Scan for the cell matching the given text and deliver its (x, y) coordinate at center. 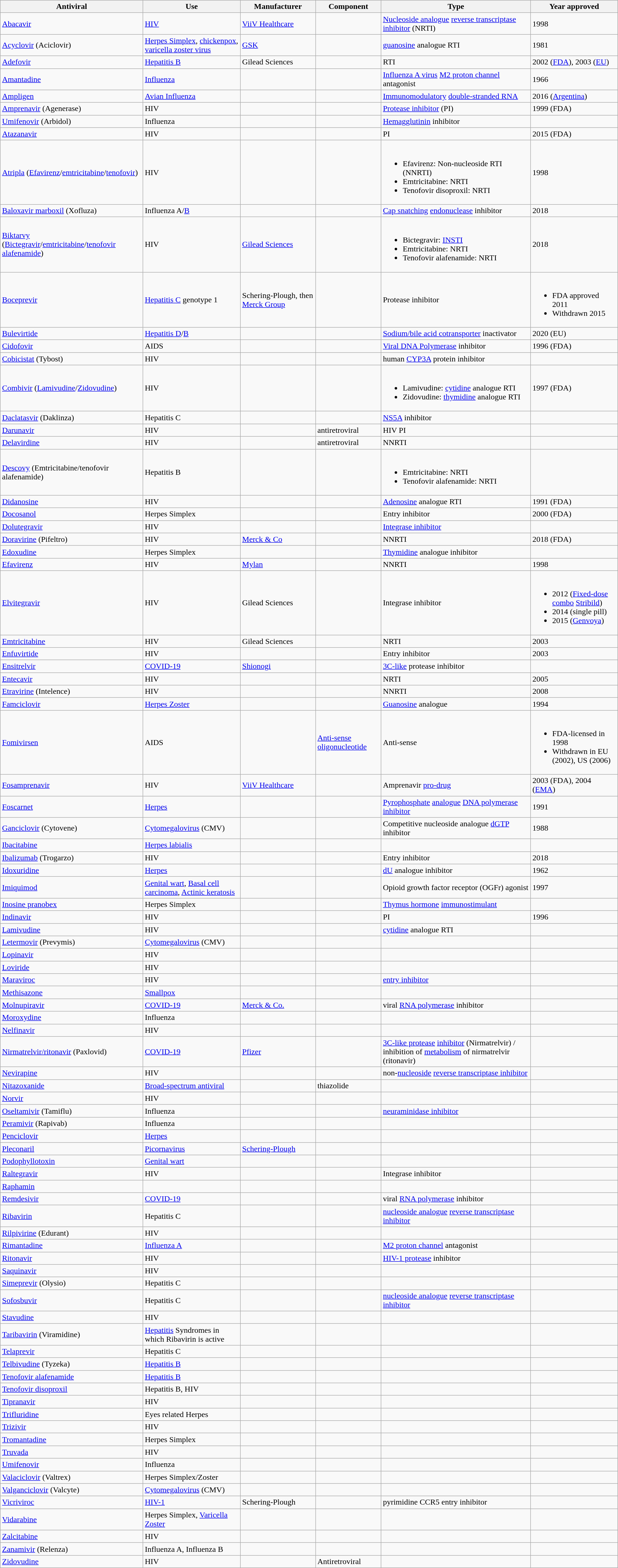
Mylan (278, 564)
Influenza A/B (191, 210)
Tenofovir disoproxil (72, 1389)
Bulevirtide (72, 334)
Merck & Co (278, 539)
Nevirapine (72, 1073)
Influenza A, Influenza B (191, 1549)
dU analogue inhibitor (456, 870)
Anti-sense oligonucleotide (348, 742)
Herpes Simplex/Zoster (191, 1477)
entry inhibitor (456, 980)
Use (191, 7)
2005 (574, 679)
RTI (456, 62)
Letermovir (Prevymis) (72, 942)
Pfizer (278, 1052)
Remdesivir (72, 1199)
Doravirine (Pifeltro) (72, 539)
Vicriviroc (72, 1502)
Picornavirus (191, 1149)
Valaciclovir (Valtrex) (72, 1477)
Opioid growth factor receptor (OGFr) agonist (456, 887)
Telbivudine (Tyzeka) (72, 1364)
Nitazoxanide (72, 1086)
Pleconaril (72, 1149)
Adefovir (72, 62)
Indinavir (72, 917)
Viral DNA Polymerase inhibitor (456, 346)
1996 (FDA) (574, 346)
Didanosine (72, 502)
Influenza A virus M2 proton channel antagonist (456, 79)
Maraviroc (72, 980)
Smallpox (191, 992)
Atripla (Efavirenz/emtricitabine/tenofovir) (72, 172)
Bictegravir: INSTIEmtricitabine: NRTITenofovir alafenamide: NRTI (456, 244)
Atazanavir (72, 134)
non-nucleoside reverse transcriptase inhibitor (456, 1073)
thiazolide (348, 1086)
Ganciclovir (Cytovene) (72, 828)
Ibalizumab (Trogarzo) (72, 858)
Zidovudine (72, 1561)
2012 (Fixed-dose combo Stribild)2014 (single pill)2015 (Genvoya) (574, 603)
Herpes labialis (191, 845)
Genital wart, Basal cell carcinoma, Actinic keratosis (191, 887)
cytidine analogue RTI (456, 929)
Avian Influenza (191, 96)
Protease inhibitor (456, 300)
2002 (FDA), 2003 (EU) (574, 62)
Baloxavir marboxil (Xofluza) (72, 210)
Cobicistat (Tybost) (72, 359)
Broad-spectrum antiviral (191, 1086)
human CYP3A protein inhibitor (456, 359)
Adenosine analogue RTI (456, 502)
FDA-licensed in 1998Withdrawn in EU (2002), US (2006) (574, 742)
Nirmatrelvir/ritonavir (Paxlovid) (72, 1052)
Influenza A (191, 1246)
Antiviral (72, 7)
Schering-Plough, then Merck Group (278, 300)
Stavudine (72, 1317)
Guanosine analogue (456, 704)
Fosamprenavir (72, 785)
GSK (278, 45)
Elvitegravir (72, 603)
Umifenovir (72, 1465)
2020 (EU) (574, 334)
Boceprevir (72, 300)
Edoxudine (72, 552)
Ribavirin (72, 1216)
HIV PI (456, 430)
Amprenavir (Agenerase) (72, 109)
Umifenovir (Arbidol) (72, 121)
pyrimidine CCR5 entry inhibitor (456, 1502)
3C-like protease inhibitor (Nirmatrelvir) / inhibition of metabolism of nirmatrelvir (ritonavir) (456, 1052)
Protease inhibitor (PI) (456, 109)
Trifluridine (72, 1414)
Herpes Zoster (191, 704)
Tipranavir (72, 1402)
Type (456, 7)
Foscarnet (72, 807)
Combivir (Lamivudine/Zidovudine) (72, 388)
Nucleoside analogue reverse transcriptase inhibitor (NRTI) (456, 24)
Year approved (574, 7)
Tenofovir alafenamide (72, 1377)
Cap snatching endonuclease inhibitor (456, 210)
HIV-1 (191, 1502)
Oseltamivir (Tamiflu) (72, 1111)
Docosanol (72, 514)
Methisazone (72, 992)
Norvir (72, 1098)
M2 proton channel antagonist (456, 1246)
guanosine analogue RTI (456, 45)
Peramivir (Rapivab) (72, 1123)
Ampligen (72, 96)
Lopinavir (72, 955)
Raltegravir (72, 1174)
Imiquimod (72, 887)
Fomivirsen (72, 742)
1981 (574, 45)
2015 (FDA) (574, 134)
1966 (574, 79)
Biktarvy (Bictegravir/emtricitabine/tenofovir alafenamide) (72, 244)
1996 (574, 917)
Immunomodulatory double-stranded RNA (456, 96)
Antiretroviral (348, 1561)
Daclatasvir (Daklinza) (72, 418)
1991 (574, 807)
1997 (FDA) (574, 388)
Molnupiravir (72, 1005)
Hepatitis B, HIV (191, 1389)
2003 (FDA), 2004 (EMA) (574, 785)
Loviride (72, 967)
Dolutegravir (72, 527)
Herpes Simplex, Varicella Zoster (191, 1519)
Famciclovir (72, 704)
Idoxuridine (72, 870)
Taribavirin (Viramidine) (72, 1334)
Sodium/bile acid cotransporter inactivator (456, 334)
Herpes Simplex, chickenpox, varicella zoster virus (191, 45)
Lamivudine: cytidine analogue RTIZidovudine: thymidine analogue RTI (456, 388)
Trizivir (72, 1427)
Ibacitabine (72, 845)
Moroxydine (72, 1018)
Shionogi (278, 666)
Zanamivir (Relenza) (72, 1549)
Hemagglutinin inhibitor (456, 121)
Thymus hormone immunostimulant (456, 904)
2016 (Argentina) (574, 96)
Truvada (72, 1452)
Competitive nucleoside analogue dGTP inhibitor (456, 828)
1988 (574, 828)
Emtricitabine: NRTITenofovir alafenamide: NRTI (456, 472)
Genital wart (191, 1161)
2018 (FDA) (574, 539)
Hepatitis Syndromes in which Ribavirin is active (191, 1334)
Raphamin (72, 1186)
Manufacturer (278, 7)
NS5A inhibitor (456, 418)
Hepatitis C genotype 1 (191, 300)
Telaprevir (72, 1351)
Tromantadine (72, 1439)
Sofosbuvir (72, 1300)
Etravirine (Intelence) (72, 691)
Valganciclovir (Valcyte) (72, 1490)
Enfuvirtide (72, 654)
Emtricitabine (72, 641)
2000 (FDA) (574, 514)
3C-like protease inhibitor (456, 666)
Zalcitabine (72, 1536)
Rimantadine (72, 1246)
Rilpivirine (Edurant) (72, 1233)
Hepatitis D/B (191, 334)
1997 (574, 887)
Entecavir (72, 679)
Darunavir (72, 430)
Penciclovir (72, 1136)
neuraminidase inhibitor (456, 1111)
Vidarabine (72, 1519)
1999 (FDA) (574, 109)
Ritonavir (72, 1258)
Acyclovir (Aciclovir) (72, 45)
Merck & Co. (278, 1005)
Ensitrelvir (72, 666)
Abacavir (72, 24)
Cidofovir (72, 346)
Lamivudine (72, 929)
HIV-1 protease inhibitor (456, 1258)
1994 (574, 704)
Saquinavir (72, 1271)
Amprenavir pro-drug (456, 785)
Inosine pranobex (72, 904)
Efavirenz (72, 564)
1962 (574, 870)
Component (348, 7)
FDA approved 2011Withdrawn 2015 (574, 300)
1991 (FDA) (574, 502)
Thymidine analogue inhibitor (456, 552)
Pyrophosphate analogue DNA polymerase inhibitor (456, 807)
Efavirenz: Non-nucleoside RTI (NNRTI)Emtricitabine: NRTITenofovir disoproxil: NRTI (456, 172)
Delavirdine (72, 443)
Simeprevir (Olysio) (72, 1283)
Descovy (Emtricitabine/tenofovir alafenamide) (72, 472)
Podophyllotoxin (72, 1161)
Nelfinavir (72, 1030)
Amantadine (72, 79)
Eyes related Herpes (191, 1414)
2008 (574, 691)
Anti-sense (456, 742)
